From the cell containing the given text, extract its center point as [x, y] coordinate. 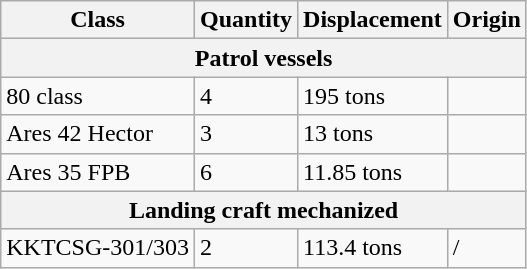
Displacement [373, 20]
Ares 42 Hector [98, 134]
113.4 tons [373, 248]
Class [98, 20]
2 [246, 248]
195 tons [373, 96]
Ares 35 FPB [98, 172]
6 [246, 172]
KKTCSG-301/303 [98, 248]
Patrol vessels [264, 58]
80 class [98, 96]
4 [246, 96]
Origin [486, 20]
/ [486, 248]
Quantity [246, 20]
13 tons [373, 134]
11.85 tons [373, 172]
3 [246, 134]
Landing craft mechanized [264, 210]
